Locate the cell with the specified text and output its [x, y] center coordinate. 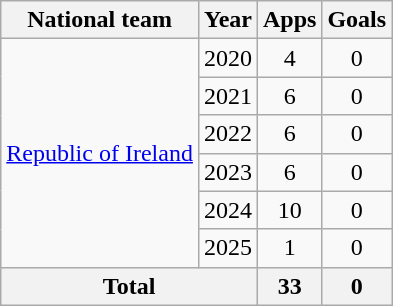
33 [289, 286]
Year [228, 20]
2020 [228, 58]
10 [289, 210]
2021 [228, 96]
4 [289, 58]
National team [100, 20]
2022 [228, 134]
2025 [228, 248]
Apps [289, 20]
2024 [228, 210]
Total [130, 286]
1 [289, 248]
2023 [228, 172]
Republic of Ireland [100, 153]
Goals [357, 20]
